Capture the cell that displays the provided text and extract its (X, Y) central coordinate. 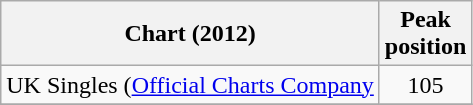
Chart (2012) (190, 34)
Peakposition (425, 34)
UK Singles (Official Charts Company (190, 85)
105 (425, 85)
